Extract the [x, y] coordinate from the center of the cell holding the provided text.  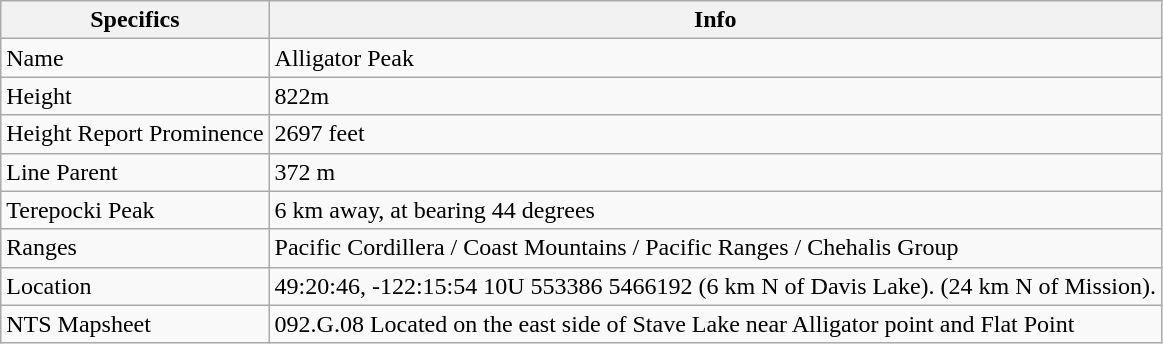
Ranges [135, 248]
49:20:46, -122:15:54 10U 553386 5466192 (6 km N of Davis Lake). (24 km N of Mission). [715, 286]
372 m [715, 172]
NTS Mapsheet [135, 324]
Terepocki Peak [135, 210]
092.G.08 Located on the east side of Stave Lake near Alligator point and Flat Point [715, 324]
Specifics [135, 20]
Height [135, 96]
Info [715, 20]
822m [715, 96]
Line Parent [135, 172]
Location [135, 286]
6 km away, at bearing 44 degrees [715, 210]
Name [135, 58]
2697 feet [715, 134]
Alligator Peak [715, 58]
Pacific Cordillera / Coast Mountains / Pacific Ranges / Chehalis Group [715, 248]
Height Report Prominence [135, 134]
